From the cell containing the given text, extract its center point as [X, Y] coordinate. 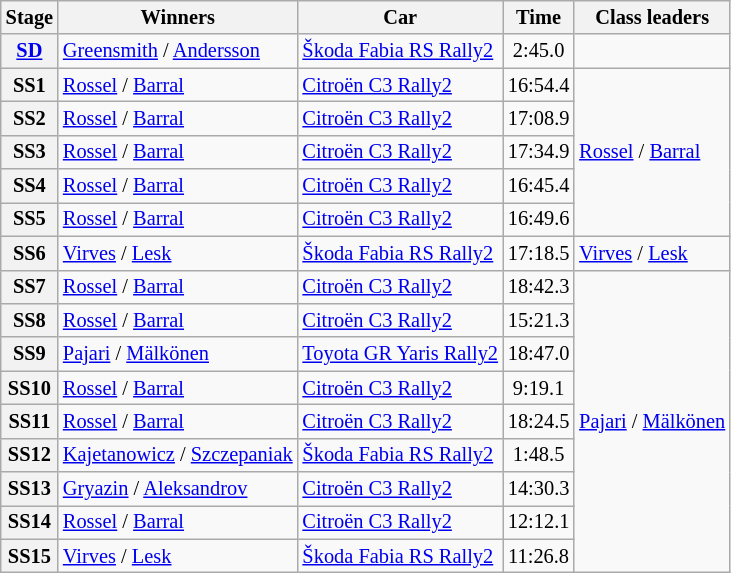
Car [400, 17]
17:34.9 [538, 152]
Greensmith / Andersson [178, 51]
SS1 [30, 85]
SS7 [30, 287]
18:42.3 [538, 287]
Toyota GR Yaris Rally2 [400, 354]
15:21.3 [538, 320]
11:26.8 [538, 556]
SS9 [30, 354]
16:45.4 [538, 186]
SD [30, 51]
17:08.9 [538, 118]
SS5 [30, 219]
SS2 [30, 118]
Stage [30, 17]
Winners [178, 17]
SS15 [30, 556]
Kajetanowicz / Szczepaniak [178, 455]
12:12.1 [538, 522]
18:47.0 [538, 354]
Time [538, 17]
16:54.4 [538, 85]
14:30.3 [538, 489]
16:49.6 [538, 219]
SS8 [30, 320]
SS14 [30, 522]
1:48.5 [538, 455]
Class leaders [652, 17]
2:45.0 [538, 51]
SS11 [30, 421]
SS6 [30, 253]
SS4 [30, 186]
9:19.1 [538, 388]
SS3 [30, 152]
SS10 [30, 388]
SS13 [30, 489]
Gryazin / Aleksandrov [178, 489]
18:24.5 [538, 421]
17:18.5 [538, 253]
SS12 [30, 455]
